Output the (X, Y) coordinate of the center of the cell containing the given text.  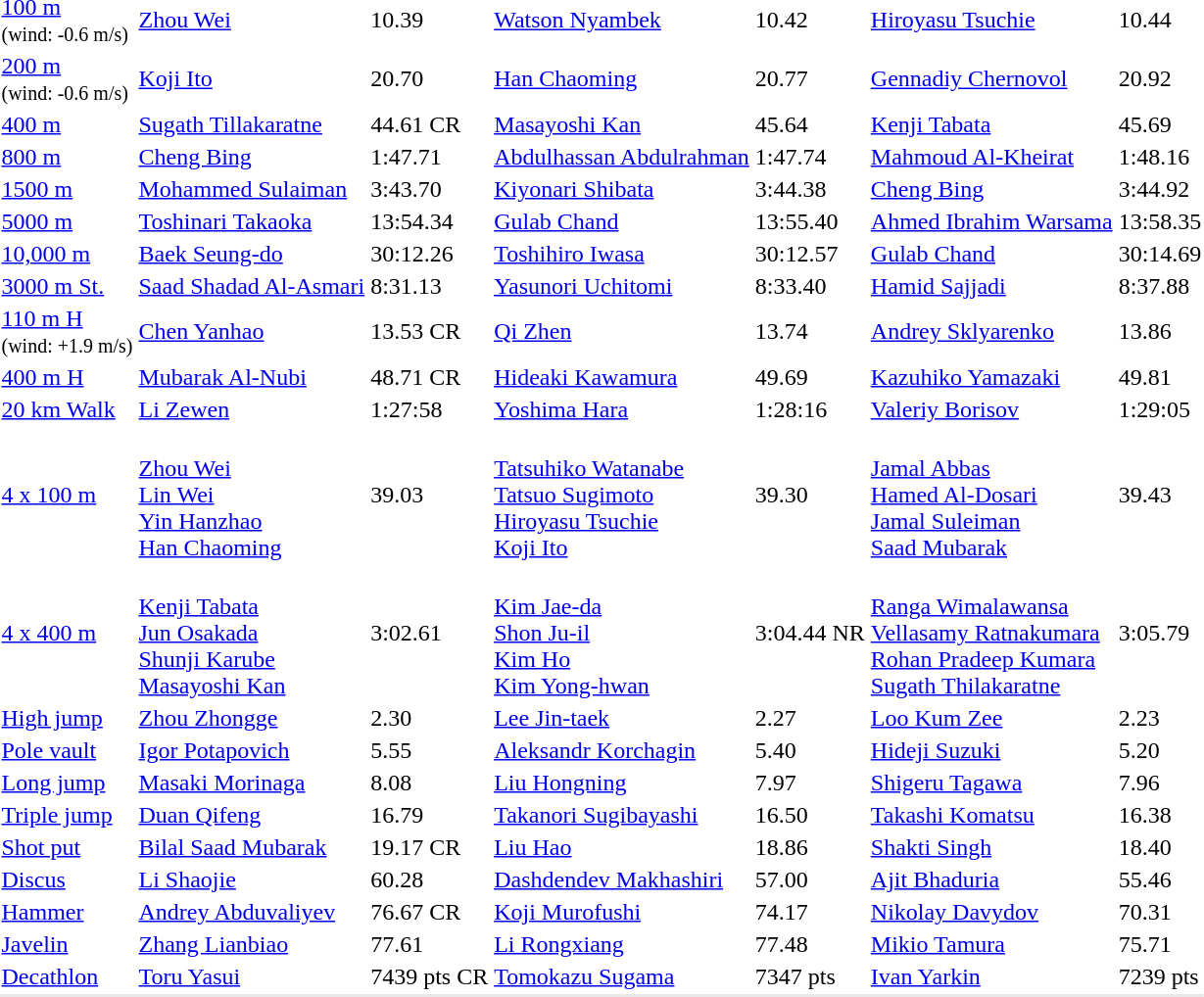
49.69 (809, 377)
Zhou Zhongge (252, 718)
400 m (67, 124)
Ranga WimalawansaVellasamy RatnakumaraRohan Pradeep KumaraSugath Thilakaratne (991, 633)
Gennadiy Chernovol (991, 78)
Duan Qifeng (252, 815)
16.38 (1160, 815)
Ivan Yarkin (991, 976)
1:47.71 (429, 157)
Kiyonari Shibata (622, 189)
76.67 CR (429, 912)
Shigeru Tagawa (991, 783)
Javelin (67, 944)
Jamal AbbasHamed Al-DosariJamal SuleimanSaad Mubarak (991, 495)
77.61 (429, 944)
Masaki Morinaga (252, 783)
5.20 (1160, 750)
Valeriy Borisov (991, 409)
7347 pts (809, 976)
75.71 (1160, 944)
Takanori Sugibayashi (622, 815)
3:04.44 NR (809, 633)
Mubarak Al-Nubi (252, 377)
20.92 (1160, 78)
7.97 (809, 783)
High jump (67, 718)
45.69 (1160, 124)
8:37.88 (1160, 286)
Ajit Bhaduria (991, 879)
200 m(wind: -0.6 m/s) (67, 78)
Mikio Tamura (991, 944)
39.03 (429, 495)
13.53 CR (429, 331)
3:44.38 (809, 189)
Hammer (67, 912)
Koji Ito (252, 78)
3:44.92 (1160, 189)
5000 m (67, 221)
7239 pts (1160, 976)
Li Shaojie (252, 879)
4 x 100 m (67, 495)
18.40 (1160, 847)
Tomokazu Sugama (622, 976)
70.31 (1160, 912)
Koji Murofushi (622, 912)
Triple jump (67, 815)
3:02.61 (429, 633)
1:29:05 (1160, 409)
Toru Yasui (252, 976)
2.30 (429, 718)
Mohammed Sulaiman (252, 189)
13.86 (1160, 331)
Aleksandr Korchagin (622, 750)
7439 pts CR (429, 976)
18.86 (809, 847)
8.08 (429, 783)
400 m H (67, 377)
Lee Jin-taek (622, 718)
Shot put (67, 847)
1:47.74 (809, 157)
13:58.35 (1160, 221)
49.81 (1160, 377)
Masayoshi Kan (622, 124)
5.55 (429, 750)
20 km Walk (67, 409)
60.28 (429, 879)
2.27 (809, 718)
Discus (67, 879)
Long jump (67, 783)
48.71 CR (429, 377)
57.00 (809, 879)
3:43.70 (429, 189)
10,000 m (67, 254)
39.30 (809, 495)
1:28:16 (809, 409)
Toshinari Takaoka (252, 221)
19.17 CR (429, 847)
Zhang Lianbiao (252, 944)
8:33.40 (809, 286)
13:54.34 (429, 221)
16.50 (809, 815)
Igor Potapovich (252, 750)
Kazuhiko Yamazaki (991, 377)
74.17 (809, 912)
Saad Shadad Al-Asmari (252, 286)
Abdulhassan Abdulrahman (622, 157)
45.64 (809, 124)
7.96 (1160, 783)
55.46 (1160, 879)
13.74 (809, 331)
Tatsuhiko WatanabeTatsuo SugimotoHiroyasu TsuchieKoji Ito (622, 495)
Andrey Sklyarenko (991, 331)
Decathlon (67, 976)
16.79 (429, 815)
Mahmoud Al-Kheirat (991, 157)
Hideji Suzuki (991, 750)
Liu Hao (622, 847)
2.23 (1160, 718)
Ahmed Ibrahim Warsama (991, 221)
110 m H(wind: +1.9 m/s) (67, 331)
20.70 (429, 78)
Qi Zhen (622, 331)
13:55.40 (809, 221)
Sugath Tillakaratne (252, 124)
Dashdendev Makhashiri (622, 879)
Yoshima Hara (622, 409)
30:14.69 (1160, 254)
Takashi Komatsu (991, 815)
5.40 (809, 750)
Kim Jae-daShon Ju-ilKim HoKim Yong-hwan (622, 633)
Nikolay Davydov (991, 912)
Andrey Abduvaliyev (252, 912)
3000 m St. (67, 286)
Han Chaoming (622, 78)
39.43 (1160, 495)
Toshihiro Iwasa (622, 254)
Hideaki Kawamura (622, 377)
Shakti Singh (991, 847)
Chen Yanhao (252, 331)
800 m (67, 157)
77.48 (809, 944)
30:12.26 (429, 254)
Loo Kum Zee (991, 718)
44.61 CR (429, 124)
Hamid Sajjadi (991, 286)
3:05.79 (1160, 633)
4 x 400 m (67, 633)
Li Zewen (252, 409)
Bilal Saad Mubarak (252, 847)
Baek Seung-do (252, 254)
30:12.57 (809, 254)
Kenji Tabata (991, 124)
1500 m (67, 189)
Zhou WeiLin WeiYin HanzhaoHan Chaoming (252, 495)
1:48.16 (1160, 157)
Liu Hongning (622, 783)
Yasunori Uchitomi (622, 286)
8:31.13 (429, 286)
1:27:58 (429, 409)
Pole vault (67, 750)
20.77 (809, 78)
Kenji TabataJun OsakadaShunji KarubeMasayoshi Kan (252, 633)
Li Rongxiang (622, 944)
